Search for the cell housing the specified text and yield its [x, y] center coordinate. 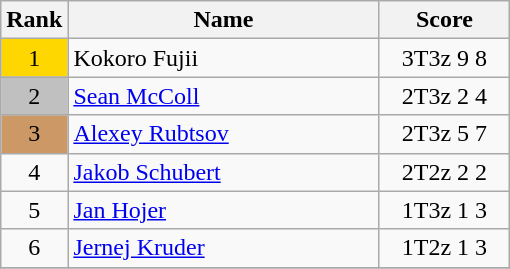
Jan Hojer [224, 210]
2T2z 2 2 [444, 172]
Jakob Schubert [224, 172]
Score [444, 20]
3 [34, 134]
Alexey Rubtsov [224, 134]
4 [34, 172]
2T3z 5 7 [444, 134]
2 [34, 96]
Sean McColl [224, 96]
Name [224, 20]
1T3z 1 3 [444, 210]
3T3z 9 8 [444, 58]
1 [34, 58]
6 [34, 248]
1T2z 1 3 [444, 248]
Kokoro Fujii [224, 58]
Jernej Kruder [224, 248]
Rank [34, 20]
5 [34, 210]
2T3z 2 4 [444, 96]
